Pinpoint the cell where the given text exists, returning its (x, y) midpoint coordinate. 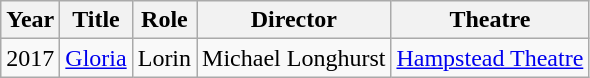
Lorin (164, 58)
2017 (30, 58)
Hampstead Theatre (490, 58)
Theatre (490, 20)
Michael Longhurst (294, 58)
Title (96, 20)
Role (164, 20)
Year (30, 20)
Director (294, 20)
Gloria (96, 58)
